Determine the [X, Y] coordinate at the center of the cell enclosing the given text.  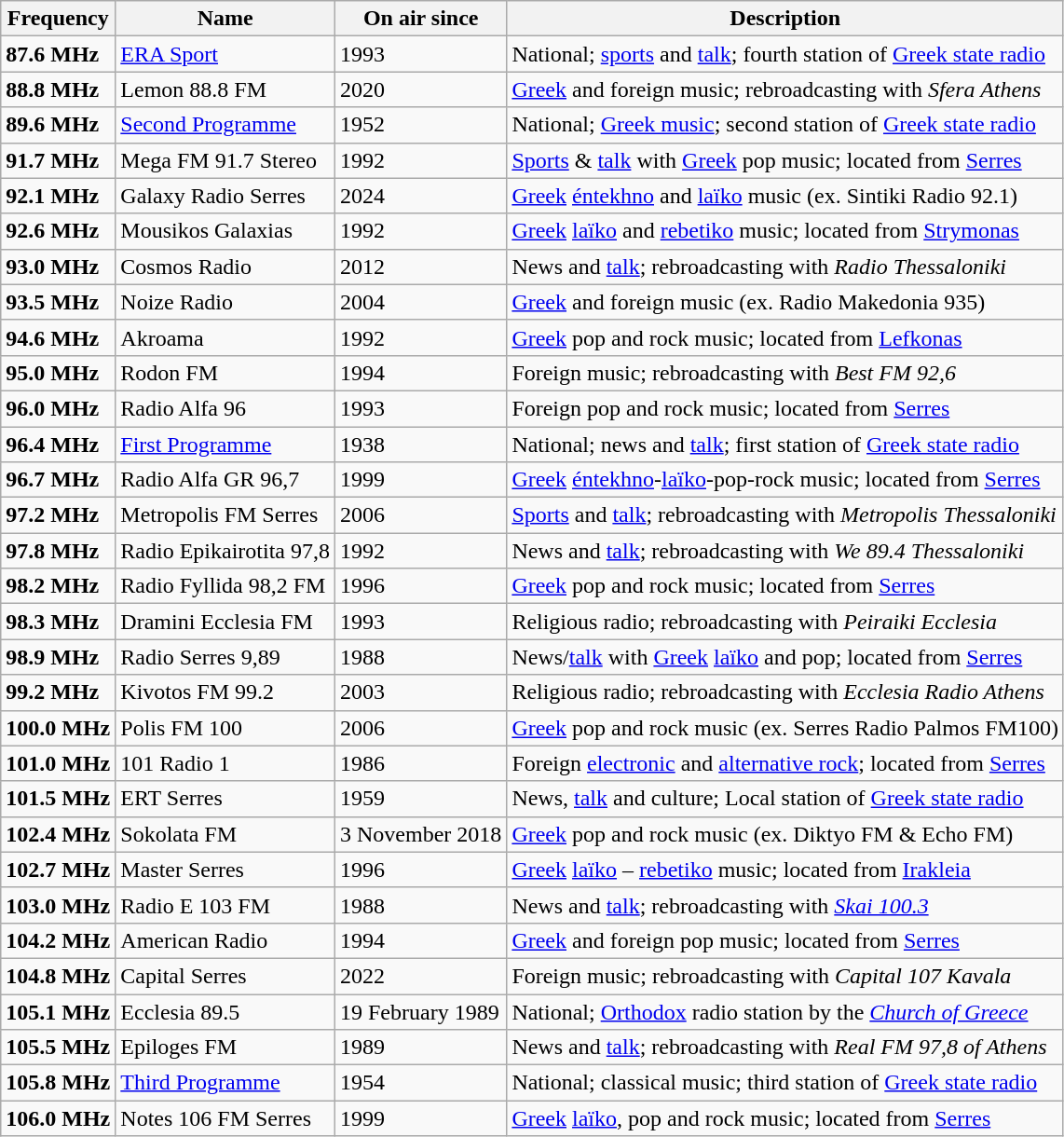
2004 [420, 302]
Radio Alfa GR 96,7 [225, 480]
Greek pop and rock music (ex. Diktyo FM & Echo FM) [785, 834]
Master Serres [225, 870]
93.5 MHz [58, 302]
102.7 MHz [58, 870]
97.8 MHz [58, 551]
89.6 MHz [58, 125]
Greek éntekhno-laïko-pop-rock music; located from Serres [785, 480]
2022 [420, 976]
Name [225, 19]
92.1 MHz [58, 196]
98.2 MHz [58, 586]
Frequency [58, 19]
Greek laïko, pop and rock music; located from Serres [785, 1118]
Cosmos Radio [225, 267]
1989 [420, 1048]
Foreign music; rebroadcasting with Capital 107 Kavala [785, 976]
Noize Radio [225, 302]
Mega FM 91.7 Stereo [225, 160]
News and talk; rebroadcasting with Skai 100.3 [785, 905]
93.0 MHz [58, 267]
99.2 MHz [58, 692]
News/talk with Greek laïko and pop; located from Serres [785, 657]
ERT Serres [225, 799]
92.6 MHz [58, 231]
98.3 MHz [58, 622]
88.8 MHz [58, 89]
Radio Alfa 96 [225, 408]
3 November 2018 [420, 834]
1954 [420, 1083]
87.6 MHz [58, 54]
National; Orthodox radio station by the Church of Greece [785, 1011]
Third Programme [225, 1083]
101.5 MHz [58, 799]
98.9 MHz [58, 657]
2003 [420, 692]
Foreign electronic and alternative rock; located from Serres [785, 763]
Religious radio; rebroadcasting with Peiraiki Ecclesia [785, 622]
105.5 MHz [58, 1048]
News, talk and culture; Local station of Greek state radio [785, 799]
100.0 MHz [58, 728]
94.6 MHz [58, 337]
National; classical music; third station of Greek state radio [785, 1083]
Sports & talk with Greek pop music; located from Serres [785, 160]
Kivotos FM 99.2 [225, 692]
96.7 MHz [58, 480]
ERA Sport [225, 54]
Mousikos Galaxias [225, 231]
1986 [420, 763]
103.0 MHz [58, 905]
Greek and foreign music; rebroadcasting with Sfera Athens [785, 89]
1938 [420, 445]
Radio E 103 FM [225, 905]
Radio Serres 9,89 [225, 657]
Foreign music; rebroadcasting with Best FM 92,6 [785, 373]
104.8 MHz [58, 976]
96.0 MHz [58, 408]
News and talk; rebroadcasting with Radio Thessaloniki [785, 267]
Greek and foreign pop music; located from Serres [785, 940]
Ecclesia 89.5 [225, 1011]
News and talk; rebroadcasting with We 89.4 Thessaloniki [785, 551]
Description [785, 19]
Greek éntekhno and laïko music (ex. Sintiki Radio 92.1) [785, 196]
106.0 MHz [58, 1118]
19 February 1989 [420, 1011]
101.0 MHz [58, 763]
104.2 MHz [58, 940]
105.8 MHz [58, 1083]
First Programme [225, 445]
Dramini Ecclesia FM [225, 622]
On air since [420, 19]
Greek pop and rock music (ex. Serres Radio Palmos FM100) [785, 728]
Epiloges FM [225, 1048]
Religious radio; rebroadcasting with Ecclesia Radio Athens [785, 692]
Greek pop and rock music; located from Lefkonas [785, 337]
News and talk; rebroadcasting with Real FM 97,8 of Athens [785, 1048]
Greek laïko – rebetiko music; located from Irakleia [785, 870]
National; sports and talk; fourth station of Greek state radio [785, 54]
101 Radio 1 [225, 763]
Radio Fyllida 98,2 FM [225, 586]
Greek pop and rock music; located from Serres [785, 586]
Polis FM 100 [225, 728]
1959 [420, 799]
Akroama [225, 337]
Notes 106 FM Serres [225, 1118]
105.1 MHz [58, 1011]
Metropolis FM Serres [225, 515]
Rodon FM [225, 373]
97.2 MHz [58, 515]
Galaxy Radio Serres [225, 196]
National; Greek music; second station of Greek state radio [785, 125]
95.0 MHz [58, 373]
Lemon 88.8 FM [225, 89]
1952 [420, 125]
National; news and talk; first station of Greek state radio [785, 445]
96.4 MHz [58, 445]
102.4 MHz [58, 834]
Foreign pop and rock music; located from Serres [785, 408]
Greek and foreign music (ex. Radio Makedonia 935) [785, 302]
Sports and talk; rebroadcasting with Metropolis Thessaloniki [785, 515]
Sokolata FM [225, 834]
2024 [420, 196]
Second Programme [225, 125]
Radio Epikairotita 97,8 [225, 551]
American Radio [225, 940]
91.7 MHz [58, 160]
Greek laïko and rebetiko music; located from Strymonas [785, 231]
2020 [420, 89]
2012 [420, 267]
Capital Serres [225, 976]
